Extract the [X, Y] coordinate from the center of the cell holding the provided text.  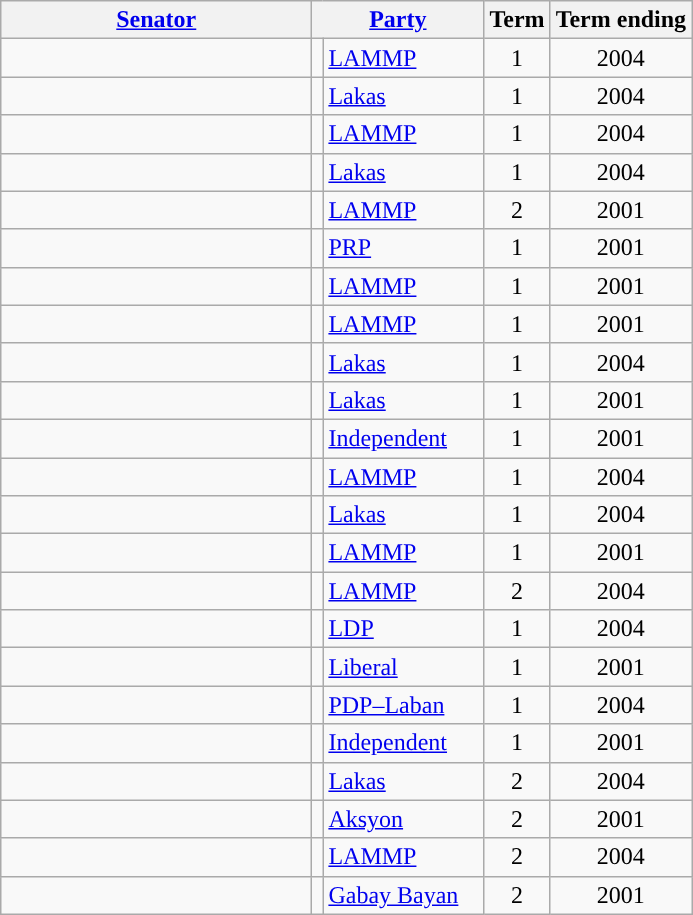
Gabay Bayan [404, 895]
Term [517, 20]
Term ending [621, 20]
Senator [156, 20]
LDP [404, 629]
Liberal [404, 667]
PRP [404, 248]
Aksyon [404, 819]
Party [398, 20]
PDP–Laban [404, 705]
